Search for the cell housing the specified text and yield its (X, Y) center coordinate. 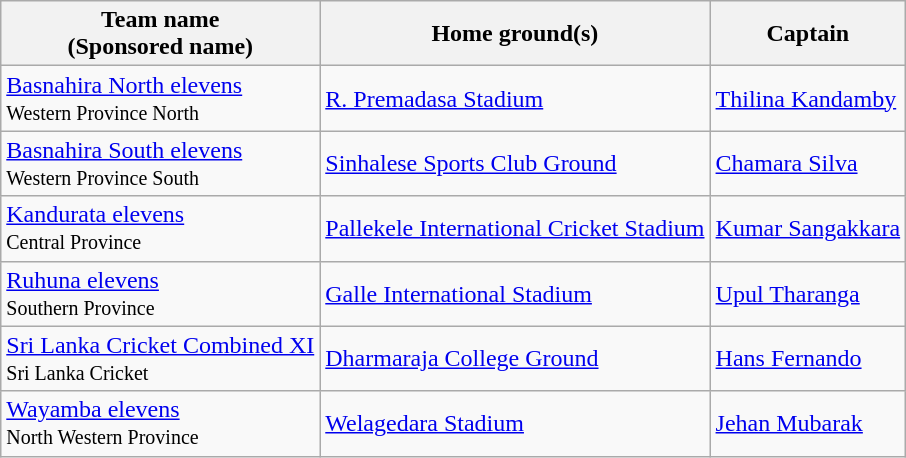
Hans Fernando (808, 358)
Kumar Sangakkara (808, 228)
Team name(Sponsored name) (160, 34)
Sri Lanka Cricket Combined XISri Lanka Cricket (160, 358)
Captain (808, 34)
Basnahira South elevensWestern Province South (160, 164)
Pallekele International Cricket Stadium (515, 228)
Kandurata elevensCentral Province (160, 228)
Wayamba elevensNorth Western Province (160, 424)
Jehan Mubarak (808, 424)
Welagedara Stadium (515, 424)
Chamara Silva (808, 164)
Galle International Stadium (515, 294)
Basnahira North elevensWestern Province North (160, 98)
Dharmaraja College Ground (515, 358)
Thilina Kandamby (808, 98)
Home ground(s) (515, 34)
Ruhuna elevensSouthern Province (160, 294)
Sinhalese Sports Club Ground (515, 164)
Upul Tharanga (808, 294)
R. Premadasa Stadium (515, 98)
